Extract the (X, Y) coordinate from the center of the cell holding the provided text.  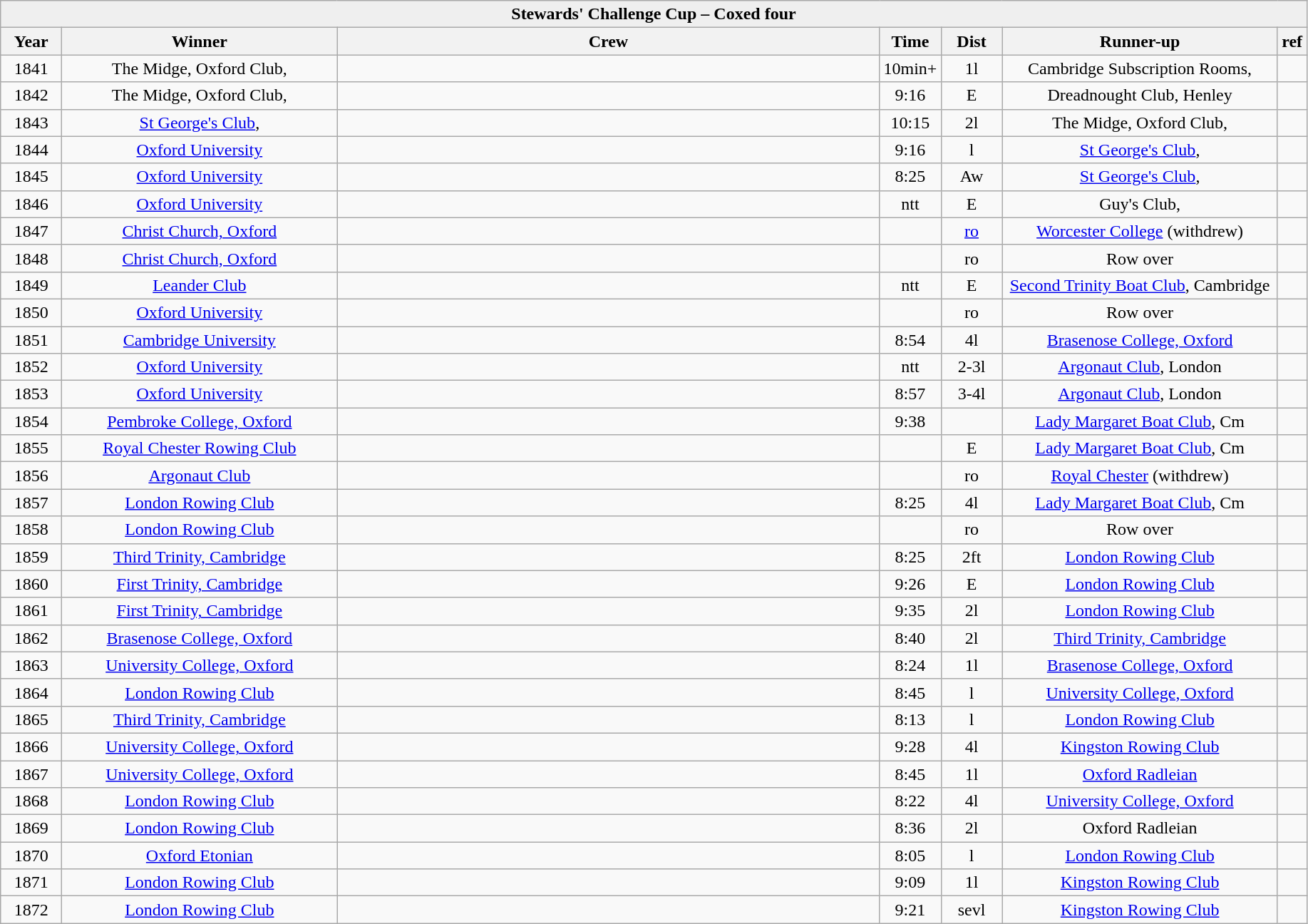
sevl (972, 910)
10:15 (910, 123)
1864 (31, 692)
Royal Chester (withdrew) (1140, 476)
Guy's Club, (1140, 204)
1867 (31, 774)
8:54 (910, 340)
9:26 (910, 584)
Cambridge University (200, 340)
1870 (31, 856)
1856 (31, 476)
1851 (31, 340)
1865 (31, 719)
1842 (31, 96)
1853 (31, 394)
1846 (31, 204)
1841 (31, 68)
Stewards' Challenge Cup – Coxed four (654, 14)
2-3l (972, 367)
Winner (200, 41)
ref (1292, 41)
9:28 (910, 746)
Pembroke College, Oxford (200, 421)
Year (31, 41)
Cambridge Subscription Rooms, (1140, 68)
9:38 (910, 421)
1848 (31, 258)
1863 (31, 665)
1858 (31, 530)
8:57 (910, 394)
Time (910, 41)
1855 (31, 448)
1844 (31, 150)
Dist (972, 41)
1861 (31, 611)
1868 (31, 801)
Runner-up (1140, 41)
Oxford Etonian (200, 856)
1849 (31, 285)
1871 (31, 883)
Leander Club (200, 285)
8:13 (910, 719)
Royal Chester Rowing Club (200, 448)
1850 (31, 312)
1872 (31, 910)
1843 (31, 123)
8:22 (910, 801)
3-4l (972, 394)
Dreadnought Club, Henley (1140, 96)
1852 (31, 367)
Aw (972, 177)
Argonaut Club (200, 476)
Second Trinity Boat Club, Cambridge (1140, 285)
1859 (31, 557)
8:05 (910, 856)
1860 (31, 584)
10min+ (910, 68)
1854 (31, 421)
1862 (31, 638)
9:35 (910, 611)
8:24 (910, 665)
8:36 (910, 828)
Worcester College (withdrew) (1140, 231)
1847 (31, 231)
Crew (609, 41)
1845 (31, 177)
9:21 (910, 910)
1869 (31, 828)
1857 (31, 503)
2ft (972, 557)
9:09 (910, 883)
1866 (31, 746)
8:40 (910, 638)
